Identify which cell holds the provided text, then report its (X, Y) central coordinate. 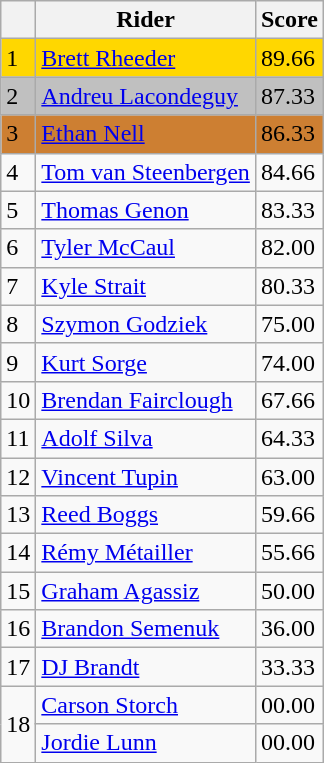
7 (18, 286)
63.00 (289, 477)
Kyle Strait (146, 286)
Reed Boggs (146, 515)
11 (18, 438)
Tom van Steenbergen (146, 172)
10 (18, 400)
Graham Agassiz (146, 591)
82.00 (289, 248)
8 (18, 324)
Rémy Métailler (146, 553)
86.33 (289, 134)
89.66 (289, 58)
Adolf Silva (146, 438)
17 (18, 667)
75.00 (289, 324)
67.66 (289, 400)
Thomas Genon (146, 210)
83.33 (289, 210)
74.00 (289, 362)
DJ Brandt (146, 667)
84.66 (289, 172)
Ethan Nell (146, 134)
Kurt Sorge (146, 362)
36.00 (289, 629)
16 (18, 629)
14 (18, 553)
Rider (146, 20)
33.33 (289, 667)
2 (18, 96)
3 (18, 134)
15 (18, 591)
55.66 (289, 553)
Tyler McCaul (146, 248)
Jordie Lunn (146, 743)
1 (18, 58)
87.33 (289, 96)
Brandon Semenuk (146, 629)
Szymon Godziek (146, 324)
59.66 (289, 515)
12 (18, 477)
5 (18, 210)
64.33 (289, 438)
80.33 (289, 286)
4 (18, 172)
Andreu Lacondeguy (146, 96)
Brett Rheeder (146, 58)
Vincent Tupin (146, 477)
6 (18, 248)
18 (18, 724)
9 (18, 362)
50.00 (289, 591)
Score (289, 20)
Brendan Fairclough (146, 400)
13 (18, 515)
Carson Storch (146, 705)
